Output the (x, y) coordinate of the center of the cell containing the given text.  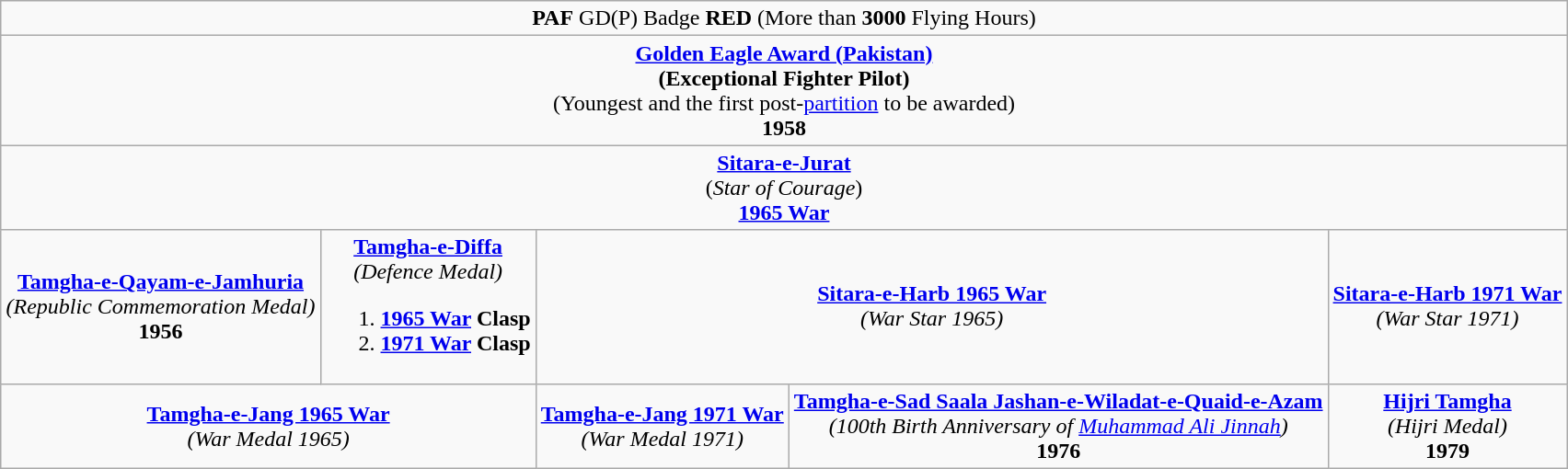
Hijri Tamgha(Hijri Medal)1979 (1447, 426)
Tamgha-e-Jang 1965 War(War Medal 1965) (269, 426)
Tamgha-e-Sad Saala Jashan-e-Wiladat-e-Quaid-e-Azam(100th Birth Anniversary of Muhammad Ali Jinnah)1976 (1058, 426)
Golden Eagle Award (Pakistan)(Exceptional Fighter Pilot)(Youngest and the first post-partition to be awarded)1958 (784, 90)
Tamgha-e-Jang 1971 War(War Medal 1971) (663, 426)
Tamgha-e-Diffa(Defence Medal)1965 War Clasp1971 War Clasp (428, 307)
Sitara-e-Harb 1971 War(War Star 1971) (1447, 307)
PAF GD(P) Badge RED (More than 3000 Flying Hours) (784, 18)
Tamgha-e-Qayam-e-Jamhuria(Republic Commemoration Medal)1956 (160, 307)
Sitara-e-Harb 1965 War(War Star 1965) (931, 307)
Sitara-e-Jurat(Star of Courage)1965 War (784, 188)
